From the cell containing the given text, extract its center point as [X, Y] coordinate. 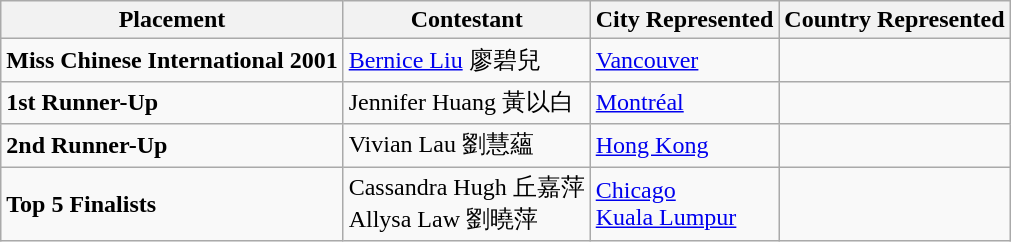
Hong Kong [684, 146]
Vivian Lau 劉慧蘊 [466, 146]
1st Runner-Up [172, 102]
Contestant [466, 20]
2nd Runner-Up [172, 146]
Bernice Liu 廖碧兒 [466, 60]
Montréal [684, 102]
ChicagoKuala Lumpur [684, 203]
Top 5 Finalists [172, 203]
Cassandra Hugh 丘嘉萍Allysa Law 劉曉萍 [466, 203]
City Represented [684, 20]
Miss Chinese International 2001 [172, 60]
Jennifer Huang 黃以白 [466, 102]
Vancouver [684, 60]
Country Represented [894, 20]
Placement [172, 20]
